From the cell containing the given text, extract its center point as [X, Y] coordinate. 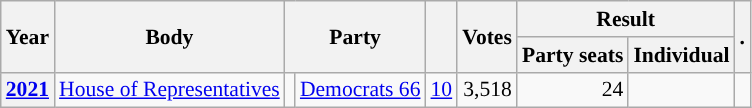
Party seats [572, 55]
Individual [681, 55]
Democrats 66 [360, 90]
Body [170, 36]
3,518 [487, 90]
2021 [28, 90]
10 [442, 90]
Votes [487, 36]
. [742, 36]
Result [626, 19]
24 [572, 90]
Party [356, 36]
Year [28, 36]
House of Representatives [170, 90]
